Search for the cell housing the specified text and yield its [x, y] center coordinate. 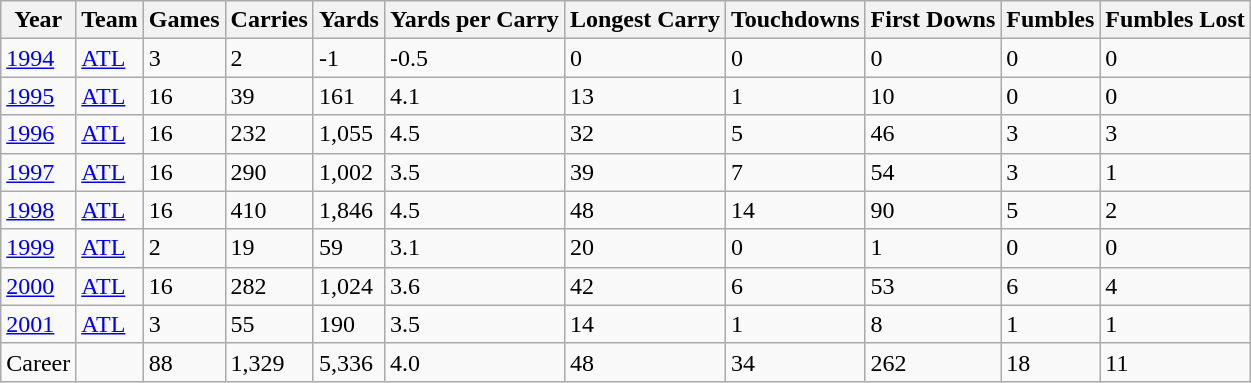
18 [1050, 362]
34 [795, 362]
11 [1175, 362]
Team [110, 20]
282 [269, 286]
Year [38, 20]
59 [348, 248]
1,024 [348, 286]
290 [269, 172]
19 [269, 248]
1995 [38, 96]
Career [38, 362]
410 [269, 210]
42 [644, 286]
Fumbles [1050, 20]
232 [269, 134]
1,002 [348, 172]
1998 [38, 210]
5,336 [348, 362]
4 [1175, 286]
1,846 [348, 210]
Fumbles Lost [1175, 20]
20 [644, 248]
161 [348, 96]
1,329 [269, 362]
4.1 [474, 96]
90 [933, 210]
1996 [38, 134]
2001 [38, 324]
3.6 [474, 286]
2000 [38, 286]
32 [644, 134]
Longest Carry [644, 20]
55 [269, 324]
1994 [38, 58]
190 [348, 324]
Yards per Carry [474, 20]
7 [795, 172]
Touchdowns [795, 20]
-0.5 [474, 58]
4.0 [474, 362]
53 [933, 286]
Carries [269, 20]
Yards [348, 20]
88 [184, 362]
1997 [38, 172]
262 [933, 362]
-1 [348, 58]
1999 [38, 248]
54 [933, 172]
10 [933, 96]
Games [184, 20]
1,055 [348, 134]
First Downs [933, 20]
8 [933, 324]
13 [644, 96]
3.1 [474, 248]
46 [933, 134]
